Pinpoint the cell where the given text exists, returning its (X, Y) midpoint coordinate. 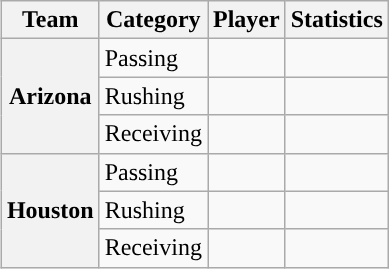
Category (153, 20)
Houston (50, 210)
Team (50, 20)
Statistics (336, 20)
Player (247, 20)
Arizona (50, 96)
